Pinpoint the cell where the given text exists, returning its (x, y) midpoint coordinate. 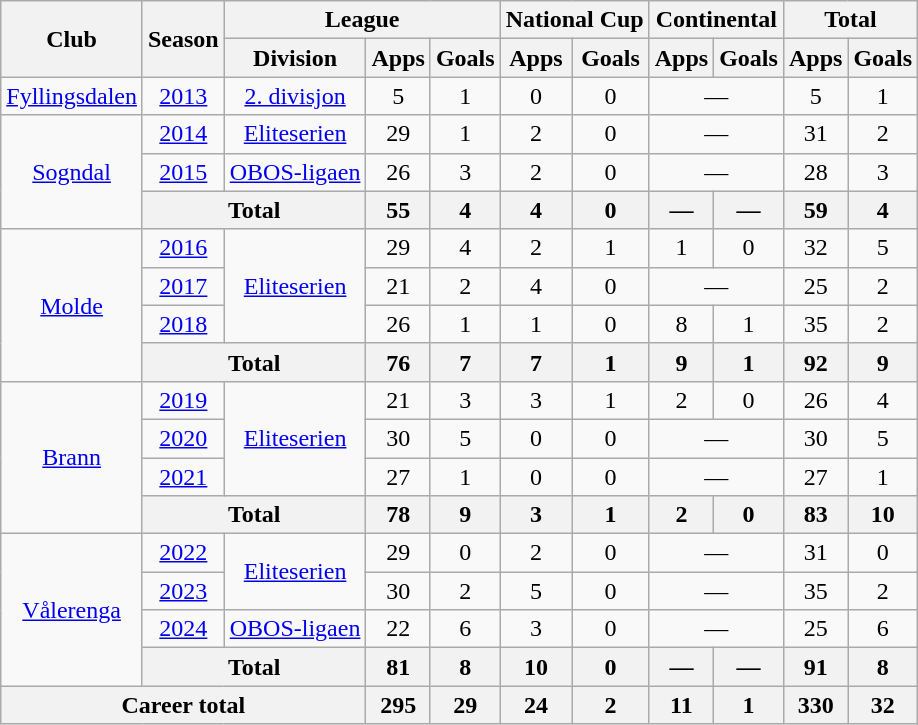
Season (183, 39)
Club (72, 39)
Vålerenga (72, 610)
2015 (183, 172)
2018 (183, 324)
2017 (183, 286)
295 (398, 705)
2. divisjon (295, 96)
11 (681, 705)
59 (815, 210)
Division (295, 58)
Molde (72, 305)
2024 (183, 629)
55 (398, 210)
2023 (183, 591)
28 (815, 172)
2016 (183, 248)
91 (815, 667)
83 (815, 515)
81 (398, 667)
Sogndal (72, 172)
Career total (184, 705)
92 (815, 362)
22 (398, 629)
2019 (183, 400)
2014 (183, 134)
2021 (183, 477)
Fyllingsdalen (72, 96)
National Cup (574, 20)
Brann (72, 457)
2013 (183, 96)
76 (398, 362)
24 (536, 705)
78 (398, 515)
League (362, 20)
2022 (183, 553)
330 (815, 705)
2020 (183, 438)
Continental (716, 20)
